Output the (x, y) coordinate of the center of the cell containing the given text.  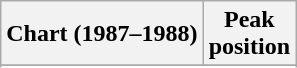
Chart (1987–1988) (102, 34)
Peakposition (249, 34)
